Determine the (X, Y) coordinate at the center of the cell enclosing the given text.  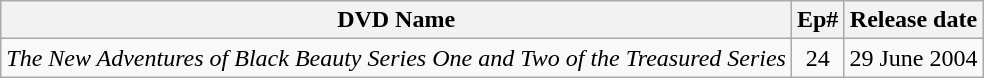
Ep# (817, 20)
The New Adventures of Black Beauty Series One and Two of the Treasured Series (396, 58)
Release date (914, 20)
29 June 2004 (914, 58)
DVD Name (396, 20)
24 (817, 58)
